Return the (x, y) coordinate for the center point of the cell that contains the specified text.  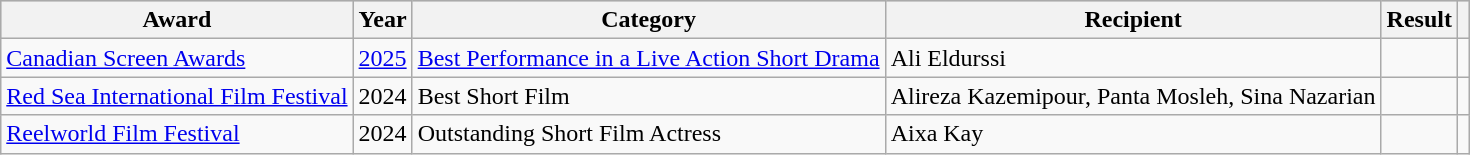
Best Short Film (648, 96)
Outstanding Short Film Actress (648, 134)
Ali Eldurssi (1133, 58)
Alireza Kazemipour, Panta Mosleh, Sina Nazarian (1133, 96)
Award (177, 20)
Year (382, 20)
Aixa Kay (1133, 134)
Red Sea International Film Festival (177, 96)
Reelworld Film Festival (177, 134)
Recipient (1133, 20)
Best Performance in a Live Action Short Drama (648, 58)
Canadian Screen Awards (177, 58)
Category (648, 20)
2025 (382, 58)
Result (1419, 20)
